Return (X, Y) of the center of cell containing provided text 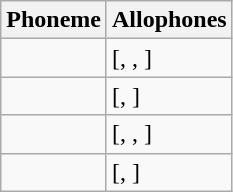
Allophones (169, 20)
Phoneme (54, 20)
